From the cell containing the given text, extract its center point as (x, y) coordinate. 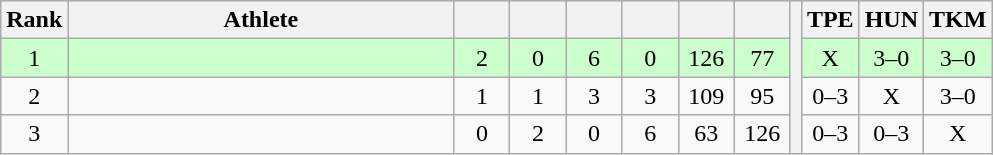
Athlete (261, 20)
63 (706, 134)
TKM (958, 20)
HUN (891, 20)
Rank (34, 20)
109 (706, 96)
95 (762, 96)
TPE (830, 20)
77 (762, 58)
